Return the (X, Y) coordinate for the center point of the cell that contains the specified text.  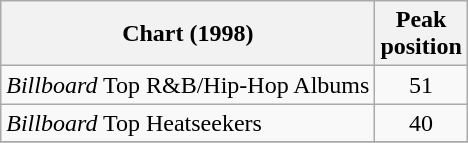
Billboard Top Heatseekers (188, 123)
Chart (1998) (188, 34)
51 (421, 85)
Peakposition (421, 34)
Billboard Top R&B/Hip-Hop Albums (188, 85)
40 (421, 123)
